Search for the cell housing the specified text and yield its [x, y] center coordinate. 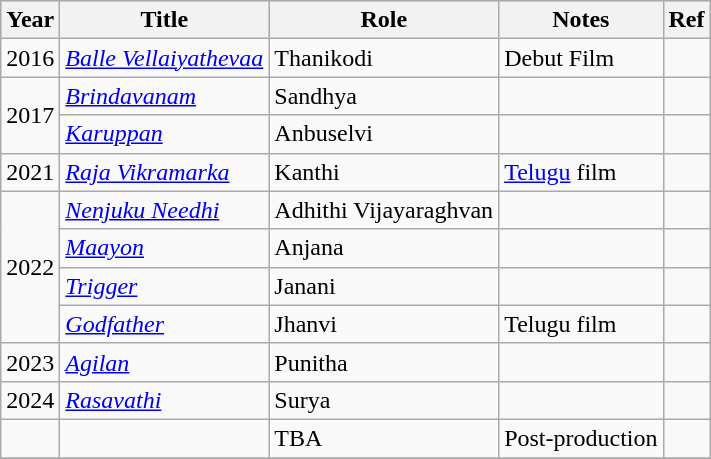
Karuppan [164, 134]
Debut Film [581, 58]
2021 [30, 172]
Adhithi Vijayaraghvan [384, 210]
TBA [384, 438]
Agilan [164, 362]
Punitha [384, 362]
Sandhya [384, 96]
Anjana [384, 248]
Raja Vikramarka [164, 172]
Nenjuku Needhi [164, 210]
Role [384, 20]
Post-production [581, 438]
2023 [30, 362]
2024 [30, 400]
Trigger [164, 286]
Kanthi [384, 172]
Notes [581, 20]
Surya [384, 400]
2016 [30, 58]
Year [30, 20]
Anbuselvi [384, 134]
Janani [384, 286]
Balle Vellaiyathevaa [164, 58]
Maayon [164, 248]
Thanikodi [384, 58]
Godfather [164, 324]
Rasavathi [164, 400]
2017 [30, 115]
Ref [686, 20]
Jhanvi [384, 324]
Title [164, 20]
2022 [30, 267]
Brindavanam [164, 96]
